Provide the [X, Y] coordinate of the cell's center where the given text is located.  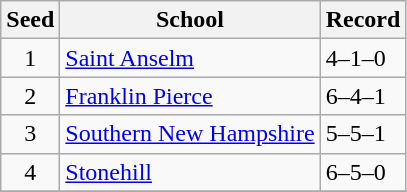
Franklin Pierce [190, 96]
Southern New Hampshire [190, 134]
School [190, 20]
2 [30, 96]
4 [30, 172]
Record [363, 20]
5–5–1 [363, 134]
4–1–0 [363, 58]
1 [30, 58]
Seed [30, 20]
Stonehill [190, 172]
6–5–0 [363, 172]
6–4–1 [363, 96]
3 [30, 134]
Saint Anselm [190, 58]
